Search for the cell housing the specified text and yield its (X, Y) center coordinate. 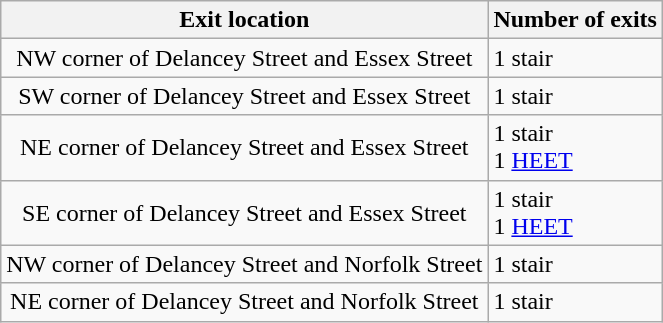
SW corner of Delancey Street and Essex Street (244, 96)
Number of exits (576, 20)
NE corner of Delancey Street and Essex Street (244, 148)
NE corner of Delancey Street and Norfolk Street (244, 302)
SE corner of Delancey Street and Essex Street (244, 212)
NW corner of Delancey Street and Essex Street (244, 58)
Exit location (244, 20)
NW corner of Delancey Street and Norfolk Street (244, 264)
